Search for the cell housing the specified text and yield its (x, y) center coordinate. 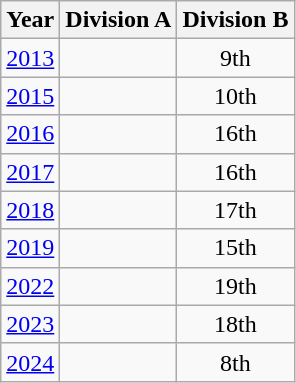
2019 (30, 248)
Division A (118, 20)
8th (236, 362)
17th (236, 210)
2013 (30, 58)
19th (236, 286)
2016 (30, 134)
2023 (30, 324)
2015 (30, 96)
Division B (236, 20)
2022 (30, 286)
2018 (30, 210)
Year (30, 20)
2017 (30, 172)
2024 (30, 362)
10th (236, 96)
18th (236, 324)
9th (236, 58)
15th (236, 248)
